Return [X, Y] of the center of cell containing provided text 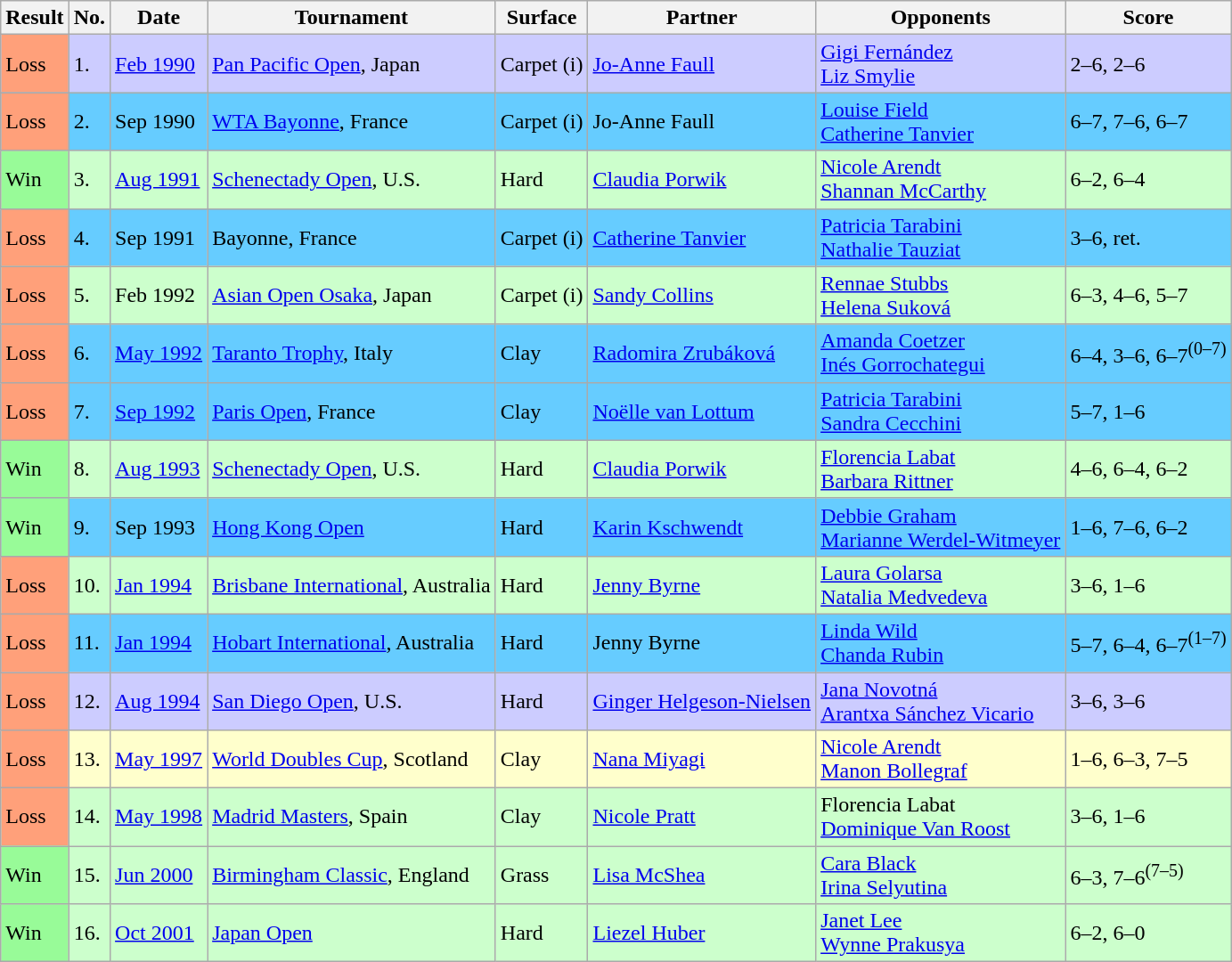
Patricia Tarabini Sandra Cecchini [941, 412]
Surface [542, 18]
Opponents [941, 18]
3–6, ret. [1148, 237]
15. [89, 875]
Date [159, 18]
6–3, 4–6, 5–7 [1148, 296]
San Diego Open, U.S. [352, 700]
6. [89, 353]
7. [89, 412]
Rennae Stubbs Helena Suková [941, 296]
Japan Open [352, 933]
Nana Miyagi [702, 759]
4. [89, 237]
6–3, 7–6(7–5) [1148, 875]
13. [89, 759]
2–6, 2–6 [1148, 64]
Nicole Arendt Manon Bollegraf [941, 759]
Florencia Labat Barbara Rittner [941, 469]
Sandy Collins [702, 296]
Madrid Masters, Spain [352, 818]
1–6, 6–3, 7–5 [1148, 759]
Cara Black Irina Selyutina [941, 875]
6–2, 6–4 [1148, 180]
Louise Field Catherine Tanvier [941, 121]
Birmingham Classic, England [352, 875]
6–7, 7–6, 6–7 [1148, 121]
Hobart International, Australia [352, 643]
Gigi Fernández Liz Smylie [941, 64]
8. [89, 469]
Linda Wild Chanda Rubin [941, 643]
Janet Lee Wynne Prakusya [941, 933]
Debbie Graham Marianne Werdel-Witmeyer [941, 527]
11. [89, 643]
Aug 1994 [159, 700]
9. [89, 527]
Aug 1993 [159, 469]
Lisa McShea [702, 875]
1–6, 7–6, 6–2 [1148, 527]
4–6, 6–4, 6–2 [1148, 469]
Jun 2000 [159, 875]
Sep 1991 [159, 237]
No. [89, 18]
Noëlle van Lottum [702, 412]
3. [89, 180]
Feb 1992 [159, 296]
May 1998 [159, 818]
Paris Open, France [352, 412]
May 1992 [159, 353]
Amanda Coetzer Inés Gorrochategui [941, 353]
6–2, 6–0 [1148, 933]
Laura Golarsa Natalia Medvedeva [941, 584]
WTA Bayonne, France [352, 121]
Nicole Pratt [702, 818]
Sep 1992 [159, 412]
Score [1148, 18]
Florencia Labat Dominique Van Roost [941, 818]
5. [89, 296]
Catherine Tanvier [702, 237]
16. [89, 933]
3–6, 3–6 [1148, 700]
Radomira Zrubáková [702, 353]
5–7, 6–4, 6–7(1–7) [1148, 643]
Jana Novotná Arantxa Sánchez Vicario [941, 700]
2. [89, 121]
Feb 1990 [159, 64]
Brisbane International, Australia [352, 584]
14. [89, 818]
Pan Pacific Open, Japan [352, 64]
Taranto Trophy, Italy [352, 353]
Aug 1991 [159, 180]
Oct 2001 [159, 933]
May 1997 [159, 759]
Result [35, 18]
Asian Open Osaka, Japan [352, 296]
5–7, 1–6 [1148, 412]
Tournament [352, 18]
10. [89, 584]
Hong Kong Open [352, 527]
Sep 1993 [159, 527]
Karin Kschwendt [702, 527]
Nicole Arendt Shannan McCarthy [941, 180]
1. [89, 64]
World Doubles Cup, Scotland [352, 759]
12. [89, 700]
Grass [542, 875]
Bayonne, France [352, 237]
Sep 1990 [159, 121]
Liezel Huber [702, 933]
Patricia Tarabini Nathalie Tauziat [941, 237]
Partner [702, 18]
6–4, 3–6, 6–7(0–7) [1148, 353]
Ginger Helgeson-Nielsen [702, 700]
